Search for the cell housing the specified text and yield its (x, y) center coordinate. 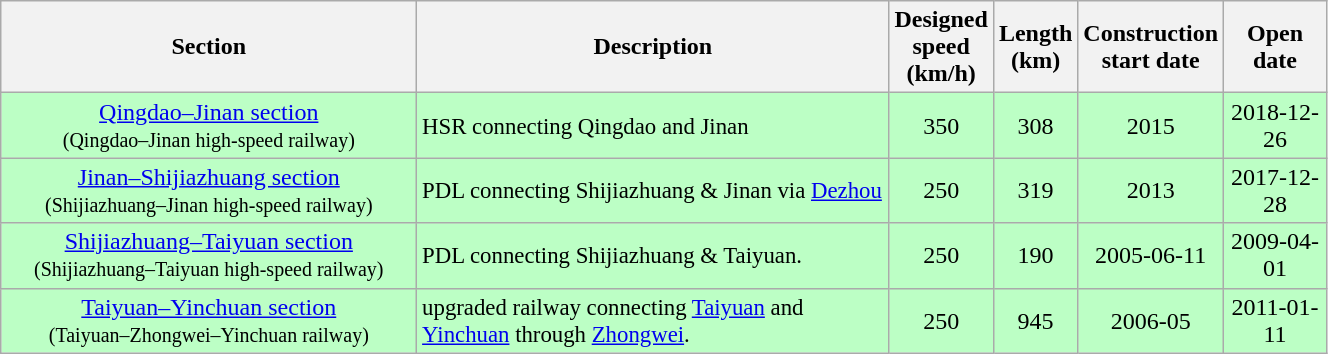
2015 (1151, 126)
Taiyuan–Yinchuan section(Taiyuan–Zhongwei–Yinchuan railway) (209, 320)
2005-06-11 (1151, 256)
2011-01-11 (1276, 320)
2017-12-28 (1276, 190)
PDL connecting Shijiazhuang & Jinan via Dezhou (653, 190)
945 (1035, 320)
2013 (1151, 190)
Constructionstart date (1151, 47)
2006-05 (1151, 320)
Section (209, 47)
350 (941, 126)
2009-04-01 (1276, 256)
Length(km) (1035, 47)
190 (1035, 256)
HSR connecting Qingdao and Jinan (653, 126)
Designedspeed(km/h) (941, 47)
Shijiazhuang–Taiyuan section(Shijiazhuang–Taiyuan high-speed railway) (209, 256)
Open date (1276, 47)
2018-12-26 (1276, 126)
PDL connecting Shijiazhuang & Taiyuan. (653, 256)
308 (1035, 126)
Qingdao–Jinan section(Qingdao–Jinan high-speed railway) (209, 126)
upgraded railway connecting Taiyuan and Yinchuan through Zhongwei. (653, 320)
319 (1035, 190)
Jinan–Shijiazhuang section(Shijiazhuang–Jinan high-speed railway) (209, 190)
Description (653, 47)
